Identify which cell holds the provided text, then report its (x, y) central coordinate. 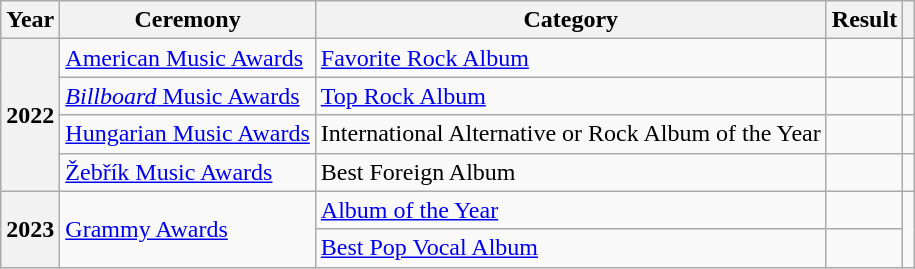
Žebřík Music Awards (188, 172)
Best Pop Vocal Album (570, 248)
Favorite Rock Album (570, 58)
Album of the Year (570, 210)
Hungarian Music Awards (188, 134)
Category (570, 20)
American Music Awards (188, 58)
Result (864, 20)
International Alternative or Rock Album of the Year (570, 134)
Year (30, 20)
Billboard Music Awards (188, 96)
Ceremony (188, 20)
Top Rock Album (570, 96)
2022 (30, 115)
Grammy Awards (188, 229)
2023 (30, 229)
Best Foreign Album (570, 172)
